Return the (X, Y) coordinate for the center point of the cell that contains the specified text.  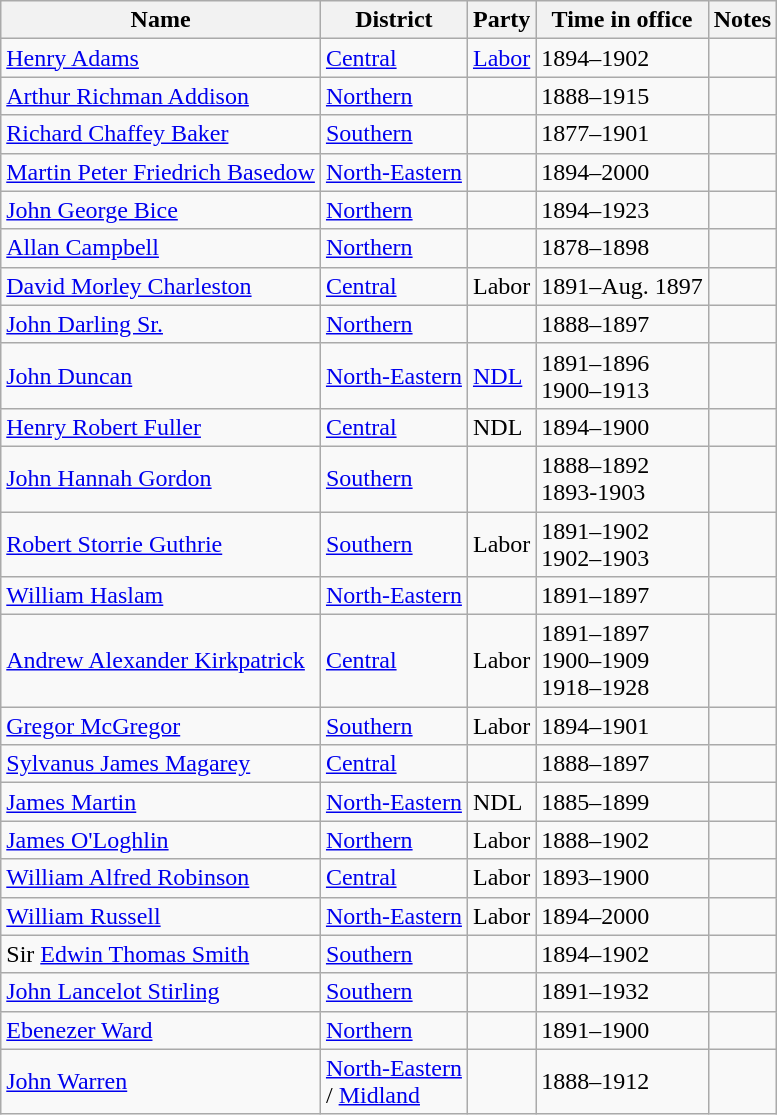
1894–1923 (622, 210)
1891–1932 (622, 992)
1888–1915 (622, 96)
Martin Peter Friedrich Basedow (161, 172)
Sir Edwin Thomas Smith (161, 954)
Time in office (622, 20)
Party (501, 20)
Sylvanus James Magarey (161, 764)
1888–1912 (622, 1082)
Notes (742, 20)
1891–18971900–19091918–1928 (622, 661)
North-Eastern/ Midland (394, 1082)
Henry Adams (161, 58)
Arthur Richman Addison (161, 96)
Allan Campbell (161, 248)
Andrew Alexander Kirkpatrick (161, 661)
1877–1901 (622, 134)
1894–1900 (622, 427)
William Haslam (161, 596)
John Darling Sr. (161, 324)
John Hannah Gordon (161, 478)
Robert Storrie Guthrie (161, 544)
Gregor McGregor (161, 726)
1891–1897 (622, 596)
Ebenezer Ward (161, 1030)
1891–18961900–1913 (622, 376)
John Duncan (161, 376)
1894–1901 (622, 726)
David Morley Charleston (161, 286)
1893–1900 (622, 878)
1885–1899 (622, 802)
1888–18921893-1903 (622, 478)
William Alfred Robinson (161, 878)
John Warren (161, 1082)
Henry Robert Fuller (161, 427)
1878–1898 (622, 248)
James Martin (161, 802)
James O'Loghlin (161, 840)
1891–1900 (622, 1030)
William Russell (161, 916)
1888–1902 (622, 840)
John George Bice (161, 210)
District (394, 20)
1891–19021902–1903 (622, 544)
1891–Aug. 1897 (622, 286)
Name (161, 20)
John Lancelot Stirling (161, 992)
Richard Chaffey Baker (161, 134)
